Extract the (x, y) coordinate from the center of the cell holding the provided text.  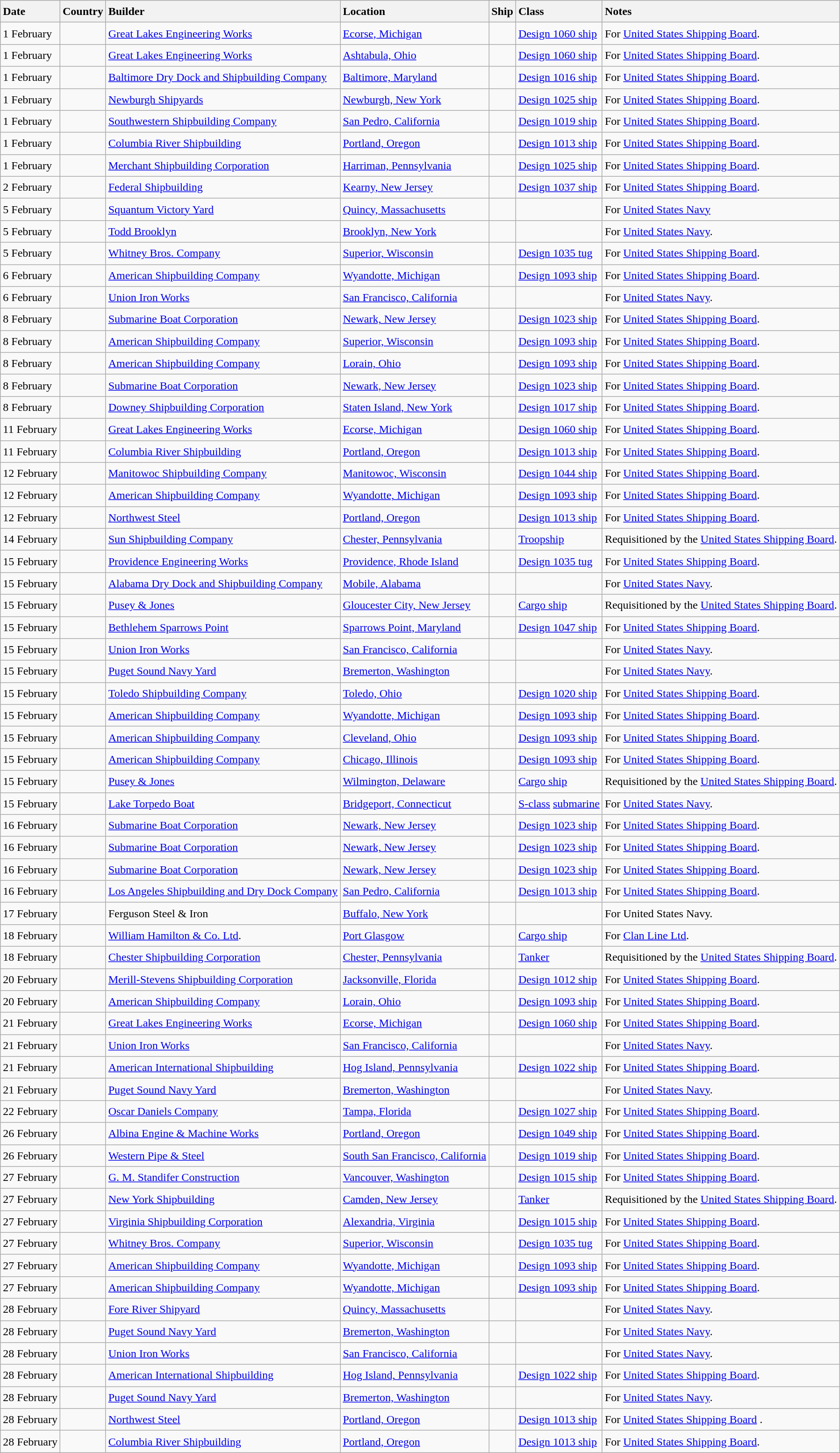
Camden, New Jersey (415, 1200)
Virginia Shipbuilding Corporation (223, 1221)
Vancouver, Washington (415, 1177)
Newburgh, New York (415, 99)
Harriman, Pennsylvania (415, 165)
Design 1017 ship (559, 408)
Alexandria, Virginia (415, 1221)
Design 1016 ship (559, 78)
Alabama Dry Dock and Shipbuilding Company (223, 583)
G. M. Standifer Construction (223, 1177)
Country (83, 11)
Cleveland, Ohio (415, 738)
Newburgh Shipyards (223, 99)
Providence Engineering Works (223, 561)
Troopship (559, 539)
Notes (721, 11)
Baltimore, Maryland (415, 78)
Chicago, Illinois (415, 759)
Todd Brooklyn (223, 231)
Bridgeport, Connecticut (415, 803)
Los Angeles Shipbuilding and Dry Dock Company (223, 891)
Ship (503, 11)
For United States Shipping Board . (721, 1419)
Downey Shipbuilding Corporation (223, 408)
For United States Navy (721, 209)
Bethlehem Sparrows Point (223, 627)
Brooklyn, New York (415, 231)
Sparrows Point, Maryland (415, 627)
14 February (30, 539)
Date (30, 11)
Design 1020 ship (559, 694)
Design 1049 ship (559, 1133)
Port Glasgow (415, 935)
Wilmington, Delaware (415, 782)
Oscar Daniels Company (223, 1112)
Manitowoc, Wisconsin (415, 473)
Albina Engine & Machine Works (223, 1133)
22 February (30, 1112)
Class (559, 11)
Tampa, Florida (415, 1112)
New York Shipbuilding (223, 1200)
Lake Torpedo Boat (223, 803)
Design 1037 ship (559, 187)
Sun Shipbuilding Company (223, 539)
Design 1027 ship (559, 1112)
Design 1047 ship (559, 627)
Jacksonville, Florida (415, 980)
17 February (30, 914)
Baltimore Dry Dock and Shipbuilding Company (223, 78)
Kearny, New Jersey (415, 187)
Merchant Shipbuilding Corporation (223, 165)
William Hamilton & Co. Ltd. (223, 935)
Squantum Victory Yard (223, 209)
Providence, Rhode Island (415, 561)
Design 1044 ship (559, 473)
Design 1012 ship (559, 980)
Fore River Shipyard (223, 1309)
2 February (30, 187)
Toledo Shipbuilding Company (223, 694)
Buffalo, New York (415, 914)
Ashtabula, Ohio (415, 55)
Staten Island, New York (415, 408)
Builder (223, 11)
Location (415, 11)
Ferguson Steel & Iron (223, 914)
Gloucester City, New Jersey (415, 605)
Manitowoc Shipbuilding Company (223, 473)
Mobile, Alabama (415, 583)
Federal Shipbuilding (223, 187)
S-class submarine (559, 803)
Western Pipe & Steel (223, 1156)
Toledo, Ohio (415, 694)
For Clan Line Ltd. (721, 935)
Southwestern Shipbuilding Company (223, 122)
South San Francisco, California (415, 1156)
Merill-Stevens Shipbuilding Corporation (223, 980)
Chester Shipbuilding Corporation (223, 957)
